Extract the (X, Y) coordinate from the center of the cell holding the provided text.  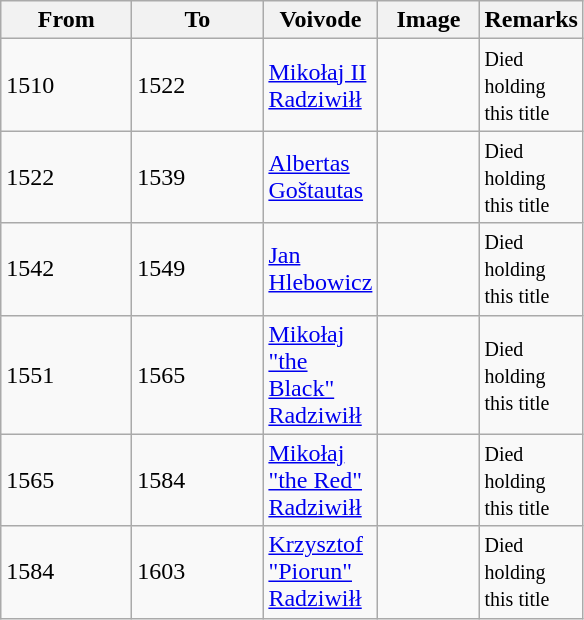
Albertas Goštautas (320, 177)
Remarks (531, 20)
To (198, 20)
Voivode (320, 20)
1542 (66, 269)
Jan Hlebowicz (320, 269)
Mikołaj II Radziwiłł (320, 85)
Image (428, 20)
From (66, 20)
Mikołaj "the Red" Radziwiłł (320, 480)
Krzysztof "Piorun" Radziwiłł (320, 572)
1551 (66, 374)
1603 (198, 572)
1510 (66, 85)
1539 (198, 177)
1549 (198, 269)
Mikołaj "the Black" Radziwiłł (320, 374)
